From the cell containing the given text, extract its center point as (X, Y) coordinate. 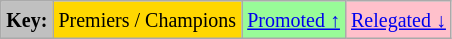
Premiers / Champions (148, 20)
Promoted ↑ (294, 20)
Relegated ↓ (398, 20)
Key: (27, 20)
